Provide the (X, Y) coordinate of the cell's center where the given text is located.  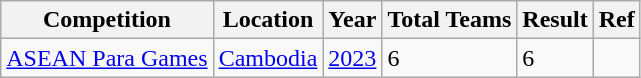
Year (352, 20)
Location (268, 20)
Result (555, 20)
2023 (352, 58)
Competition (107, 20)
Total Teams (450, 20)
Cambodia (268, 58)
ASEAN Para Games (107, 58)
Ref (616, 20)
